Return the (X, Y) coordinate for the center point of the cell that contains the specified text.  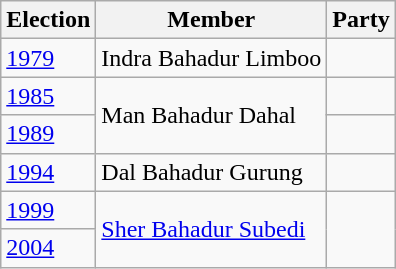
1989 (48, 134)
1999 (48, 210)
Sher Bahadur Subedi (212, 229)
Man Bahadur Dahal (212, 115)
Indra Bahadur Limboo (212, 58)
Dal Bahadur Gurung (212, 172)
1994 (48, 172)
1985 (48, 96)
1979 (48, 58)
Election (48, 20)
Member (212, 20)
2004 (48, 248)
Party (361, 20)
